Determine the (X, Y) coordinate at the center of the cell enclosing the given text.  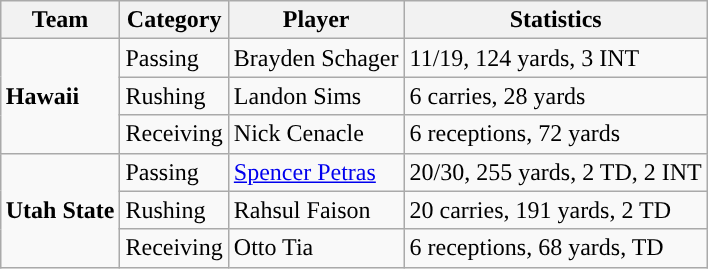
Landon Sims (316, 96)
Spencer Petras (316, 172)
20 carries, 191 yards, 2 TD (556, 210)
Brayden Schager (316, 58)
Rahsul Faison (316, 210)
6 receptions, 72 yards (556, 134)
6 receptions, 68 yards, TD (556, 248)
Nick Cenacle (316, 134)
Hawaii (60, 96)
20/30, 255 yards, 2 TD, 2 INT (556, 172)
Team (60, 20)
Utah State (60, 210)
11/19, 124 yards, 3 INT (556, 58)
6 carries, 28 yards (556, 96)
Otto Tia (316, 248)
Player (316, 20)
Category (174, 20)
Statistics (556, 20)
